Identify which cell holds the provided text, then report its (X, Y) central coordinate. 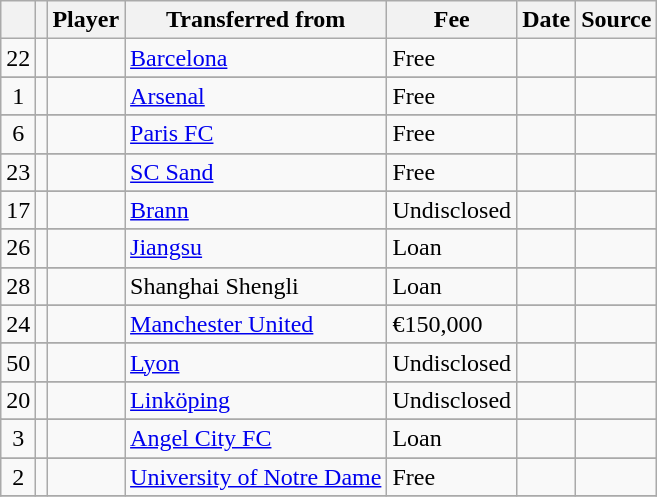
17 (18, 210)
Manchester United (256, 324)
6 (18, 134)
Source (616, 20)
3 (18, 438)
23 (18, 172)
Jiangsu (256, 248)
Fee (452, 20)
SC Sand (256, 172)
Transferred from (256, 20)
1 (18, 96)
50 (18, 362)
20 (18, 400)
Arsenal (256, 96)
24 (18, 324)
Linköping (256, 400)
University of Notre Dame (256, 477)
Shanghai Shengli (256, 286)
Barcelona (256, 58)
Date (546, 20)
€150,000 (452, 324)
28 (18, 286)
Lyon (256, 362)
Angel City FC (256, 438)
Paris FC (256, 134)
22 (18, 58)
26 (18, 248)
2 (18, 477)
Brann (256, 210)
Player (86, 20)
